Find where the given text appears and provide that cell's center as (X, Y) coordinate. 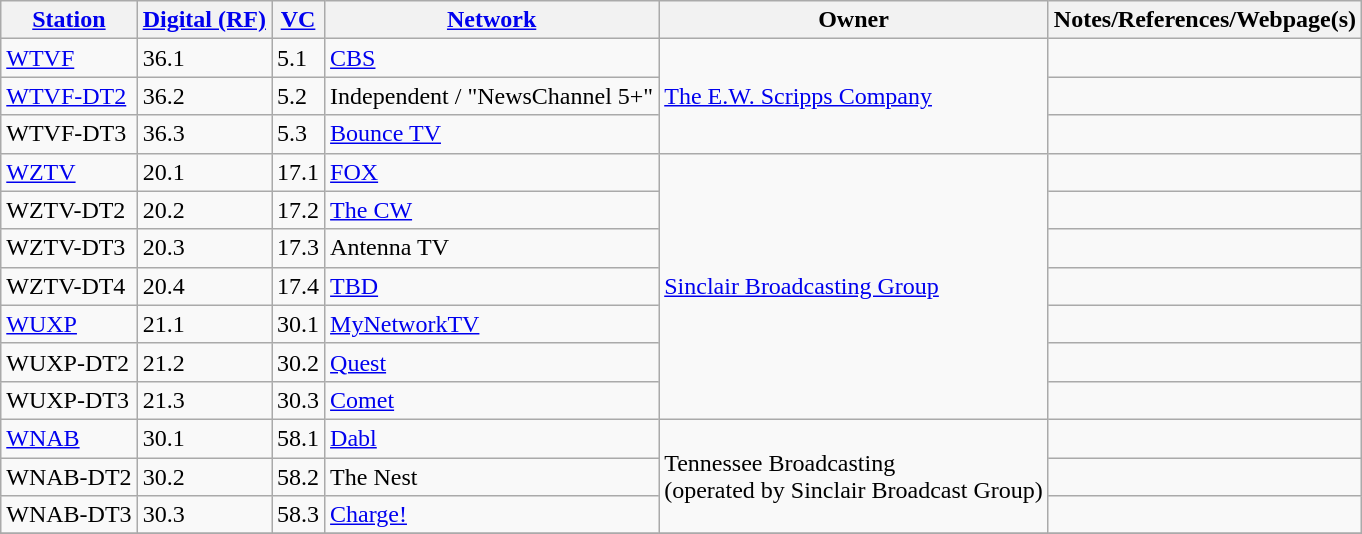
WNAB (69, 438)
17.4 (298, 286)
The Nest (492, 477)
MyNetworkTV (492, 324)
58.2 (298, 477)
36.3 (204, 134)
17.3 (298, 248)
20.4 (204, 286)
WUXP-DT2 (69, 362)
The CW (492, 210)
Independent / "NewsChannel 5+" (492, 96)
5.2 (298, 96)
Notes/References/Webpage(s) (1204, 20)
21.2 (204, 362)
5.1 (298, 58)
WZTV (69, 172)
36.2 (204, 96)
21.1 (204, 324)
Tennessee Broadcasting (operated by Sinclair Broadcast Group) (854, 476)
WUXP-DT3 (69, 400)
Owner (854, 20)
20.3 (204, 248)
Charge! (492, 515)
Quest (492, 362)
WTVF-DT2 (69, 96)
Sinclair Broadcasting Group (854, 286)
17.1 (298, 172)
5.3 (298, 134)
WZTV-DT3 (69, 248)
36.1 (204, 58)
Digital (RF) (204, 20)
Antenna TV (492, 248)
WNAB-DT2 (69, 477)
17.2 (298, 210)
20.2 (204, 210)
WNAB-DT3 (69, 515)
VC (298, 20)
Comet (492, 400)
WZTV-DT2 (69, 210)
CBS (492, 58)
Bounce TV (492, 134)
WZTV-DT4 (69, 286)
FOX (492, 172)
Network (492, 20)
58.3 (298, 515)
20.1 (204, 172)
Station (69, 20)
WTVF-DT3 (69, 134)
58.1 (298, 438)
TBD (492, 286)
21.3 (204, 400)
WUXP (69, 324)
WTVF (69, 58)
The E.W. Scripps Company (854, 96)
Dabl (492, 438)
